For the text-containing cell, return its midpoint in (x, y) coordinate format. 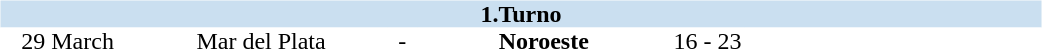
Noroeste (544, 42)
29 March (67, 42)
Mar del Plata (262, 42)
1.Turno (520, 14)
- (402, 42)
16 - 23 (707, 42)
